Search for the cell housing the specified text and yield its [X, Y] center coordinate. 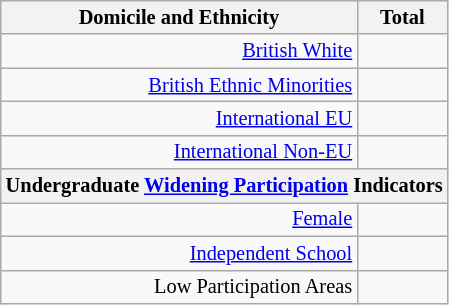
International Non-EU [179, 152]
Low Participation Areas [179, 287]
Independent School [179, 253]
International EU [179, 118]
Undergraduate Widening Participation Indicators [224, 186]
British White [179, 51]
Total [402, 17]
British Ethnic Minorities [179, 85]
Domicile and Ethnicity [179, 17]
Female [179, 219]
